Detect which cell encompasses the target text, then output its [X, Y] center coordinate. 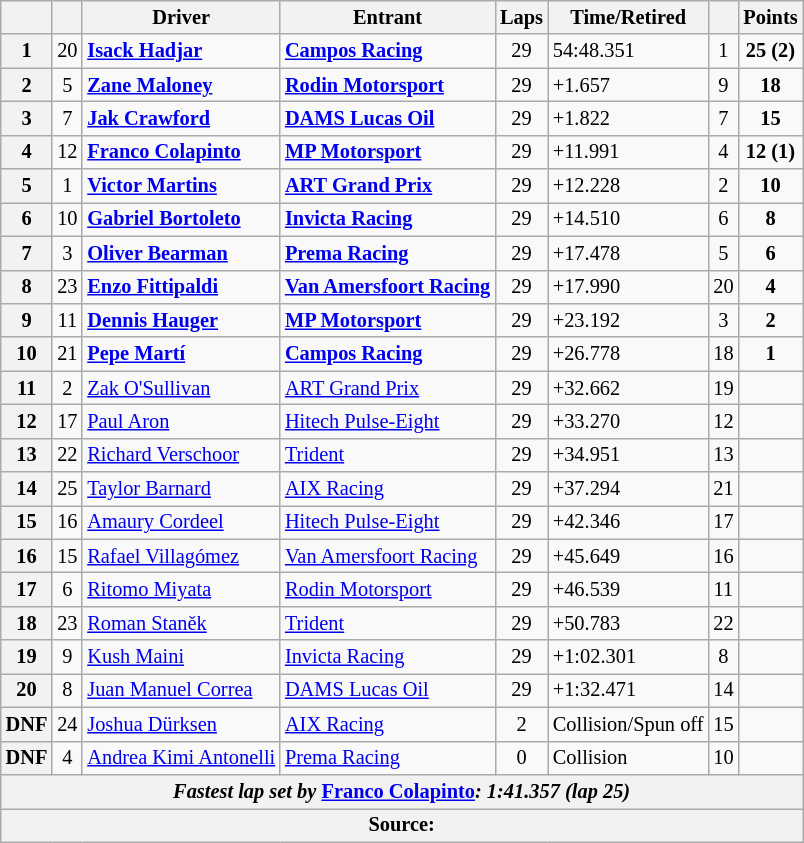
+1.657 [628, 85]
Andrea Kimi Antonelli [181, 758]
+32.662 [628, 388]
Kush Maini [181, 657]
0 [522, 758]
Collision/Spun off [628, 724]
Gabriel Bortoleto [181, 219]
Amaury Cordeel [181, 522]
+37.294 [628, 489]
Franco Colapinto [181, 152]
+45.649 [628, 556]
+12.228 [628, 186]
Joshua Dürksen [181, 724]
Paul Aron [181, 421]
Zane Maloney [181, 85]
Richard Verschoor [181, 455]
54:48.351 [628, 51]
12 (1) [770, 152]
+17.478 [628, 253]
+46.539 [628, 589]
Driver [181, 17]
Taylor Barnard [181, 489]
24 [67, 724]
Isack Hadjar [181, 51]
Roman Staněk [181, 623]
+23.192 [628, 320]
+1:32.471 [628, 690]
Zak O'Sullivan [181, 388]
+14.510 [628, 219]
Victor Martins [181, 186]
+1:02.301 [628, 657]
25 [67, 489]
Jak Crawford [181, 118]
Entrant [388, 17]
+34.951 [628, 455]
+26.778 [628, 354]
Pepe Martí [181, 354]
Source: [402, 825]
Rafael Villagómez [181, 556]
Fastest lap set by Franco Colapinto: 1:41.357 (lap 25) [402, 791]
+1.822 [628, 118]
Dennis Hauger [181, 320]
Time/Retired [628, 17]
+33.270 [628, 421]
Ritomo Miyata [181, 589]
Enzo Fittipaldi [181, 287]
Laps [522, 17]
Juan Manuel Correa [181, 690]
+17.990 [628, 287]
Points [770, 17]
+50.783 [628, 623]
+42.346 [628, 522]
25 (2) [770, 51]
Collision [628, 758]
+11.991 [628, 152]
Oliver Bearman [181, 253]
